Provide the [x, y] coordinate of the cell's center where the given text is located.  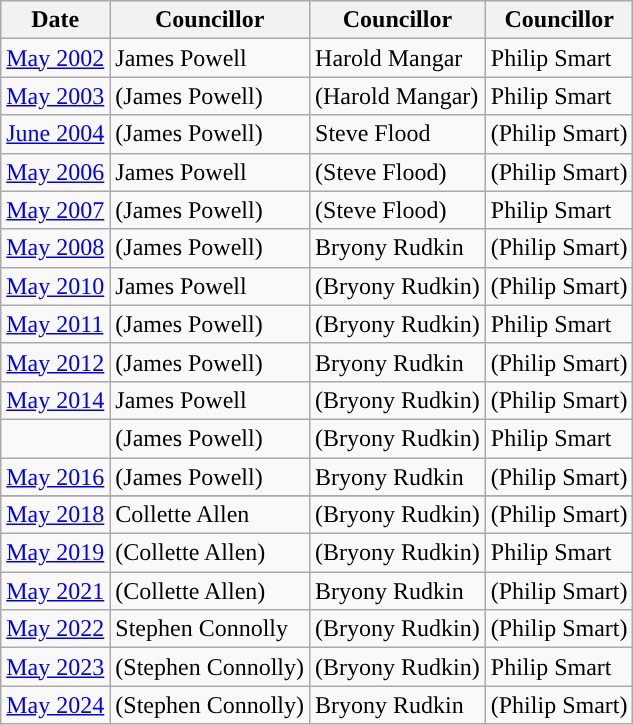
May 2011 [56, 324]
June 2004 [56, 134]
May 2006 [56, 172]
May 2002 [56, 58]
May 2010 [56, 286]
May 2023 [56, 667]
May 2007 [56, 210]
May 2008 [56, 248]
May 2024 [56, 705]
May 2021 [56, 591]
May 2016 [56, 477]
(Harold Mangar) [398, 96]
May 2014 [56, 400]
Harold Mangar [398, 58]
Stephen Connolly [210, 629]
May 2012 [56, 362]
May 2022 [56, 629]
May 2019 [56, 553]
May 2003 [56, 96]
Collette Allen [210, 515]
Date [56, 20]
May 2018 [56, 515]
Steve Flood [398, 134]
